Determine the (X, Y) coordinate at the center of the cell enclosing the given text.  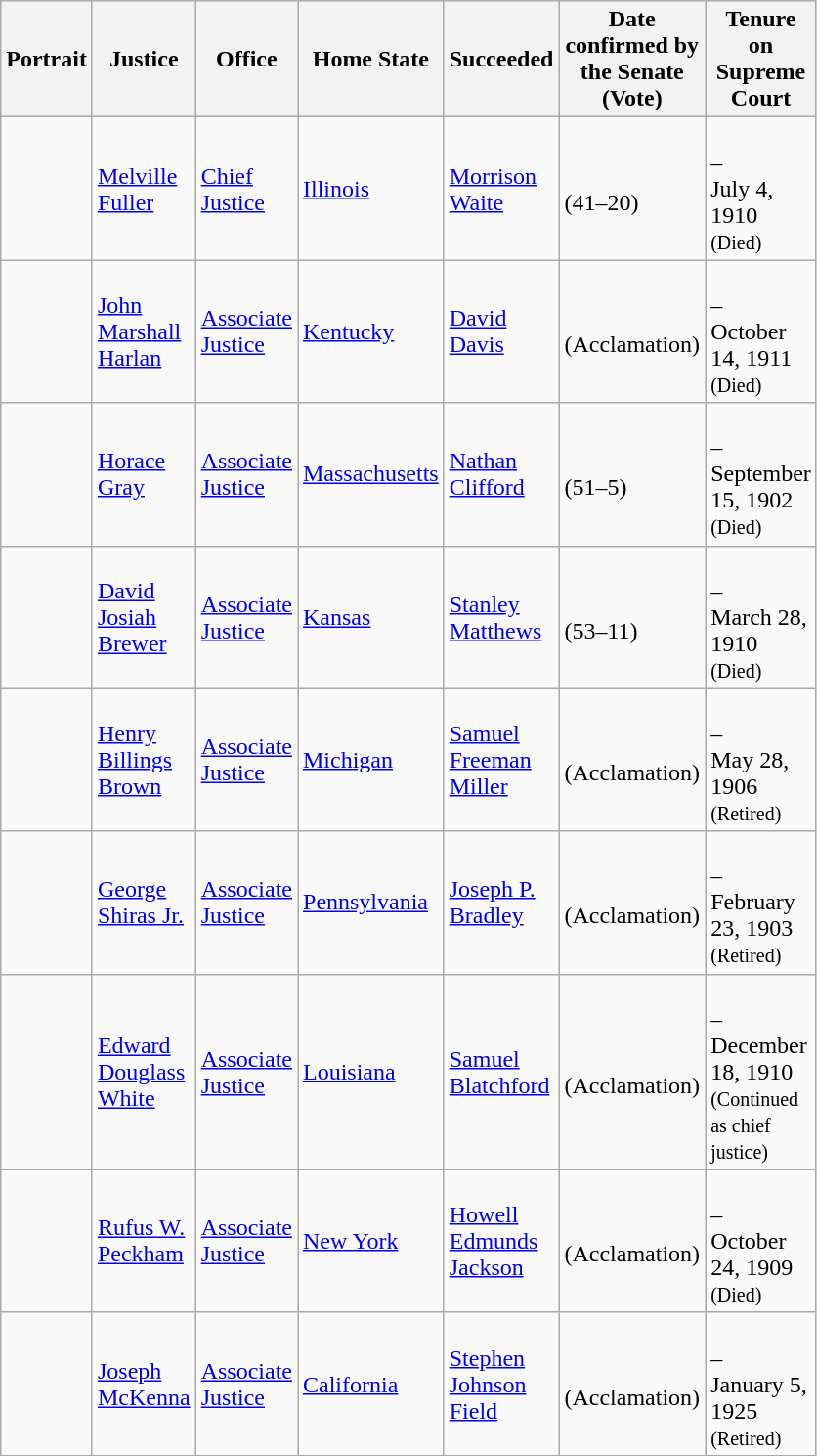
Tenure on Supreme Court (761, 59)
–January 5, 1925(Retired) (761, 1384)
Office (246, 59)
–September 15, 1902(Died) (761, 474)
–March 28, 1910(Died) (761, 617)
Edward Douglass White (144, 1072)
Joseph P. Bradley (501, 903)
Howell Edmunds Jackson (501, 1241)
(53–11) (632, 617)
Melville Fuller (144, 189)
Samuel Freeman Miller (501, 760)
Horace Gray (144, 474)
(51–5) (632, 474)
California (370, 1384)
Louisiana (370, 1072)
David Davis (501, 331)
Stephen Johnson Field (501, 1384)
Michigan (370, 760)
Home State (370, 59)
Justice (144, 59)
Samuel Blatchford (501, 1072)
Kansas (370, 617)
Massachusetts (370, 474)
Pennsylvania (370, 903)
New York (370, 1241)
(41–20) (632, 189)
George Shiras Jr. (144, 903)
Joseph McKenna (144, 1384)
Stanley Matthews (501, 617)
John Marshall Harlan (144, 331)
–October 24, 1909(Died) (761, 1241)
–December 18, 1910(Continued as chief justice) (761, 1072)
Henry Billings Brown (144, 760)
–May 28, 1906(Retired) (761, 760)
Date confirmed by the Senate(Vote) (632, 59)
Rufus W. Peckham (144, 1241)
David Josiah Brewer (144, 617)
Succeeded (501, 59)
–October 14, 1911(Died) (761, 331)
Portrait (47, 59)
Nathan Clifford (501, 474)
Morrison Waite (501, 189)
–July 4, 1910(Died) (761, 189)
–February 23, 1903(Retired) (761, 903)
Kentucky (370, 331)
Chief Justice (246, 189)
Illinois (370, 189)
